Return [x, y] of the center of cell containing provided text 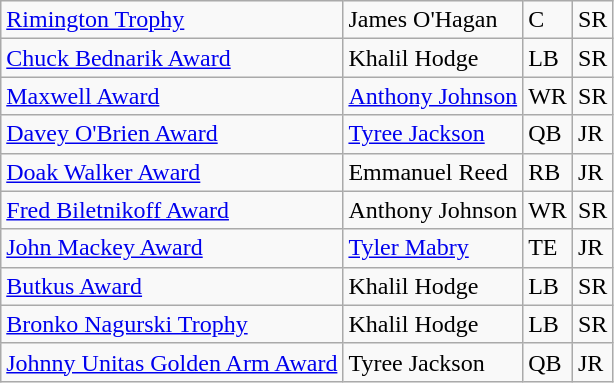
TE [548, 248]
Tyler Mabry [433, 248]
RB [548, 172]
Doak Walker Award [172, 172]
Emmanuel Reed [433, 172]
Maxwell Award [172, 96]
Chuck Bednarik Award [172, 58]
John Mackey Award [172, 248]
Butkus Award [172, 286]
C [548, 20]
Johnny Unitas Golden Arm Award [172, 362]
Davey O'Brien Award [172, 134]
Rimington Trophy [172, 20]
Bronko Nagurski Trophy [172, 324]
Fred Biletnikoff Award [172, 210]
James O'Hagan [433, 20]
